Detect which cell encompasses the target text, then output its [x, y] center coordinate. 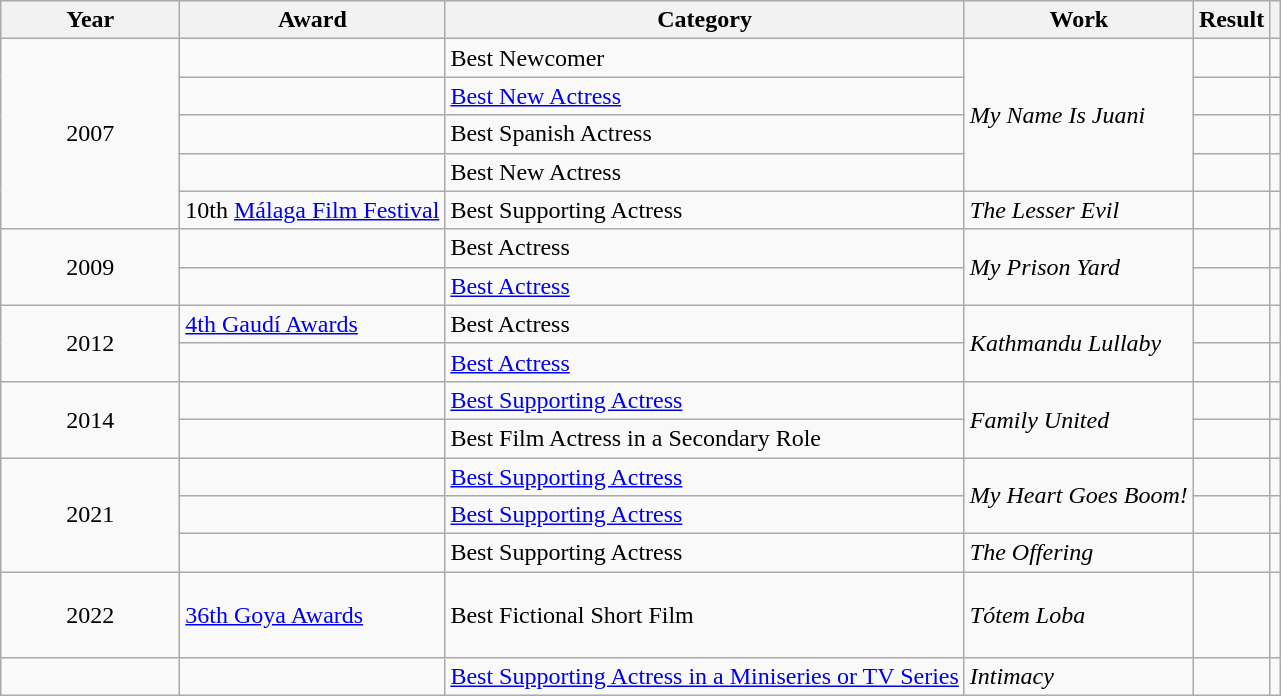
2022 [90, 615]
2012 [90, 343]
36th Goya Awards [312, 615]
Work [1078, 20]
Kathmandu Lullaby [1078, 343]
Tótem Loba [1078, 615]
Best Supporting Actress in a Miniseries or TV Series [704, 677]
4th Gaudí Awards [312, 324]
2021 [90, 515]
10th Málaga Film Festival [312, 210]
Family United [1078, 419]
The Offering [1078, 553]
Best Film Actress in a Secondary Role [704, 438]
The Lesser Evil [1078, 210]
Best Fictional Short Film [704, 615]
Best Spanish Actress [704, 134]
2007 [90, 134]
Award [312, 20]
Best Newcomer [704, 58]
My Prison Yard [1078, 267]
Result [1231, 20]
2014 [90, 419]
My Name Is Juani [1078, 115]
Year [90, 20]
Category [704, 20]
2009 [90, 267]
My Heart Goes Boom! [1078, 496]
Intimacy [1078, 677]
